Provide the [x, y] coordinate of the cell's center where the given text is located.  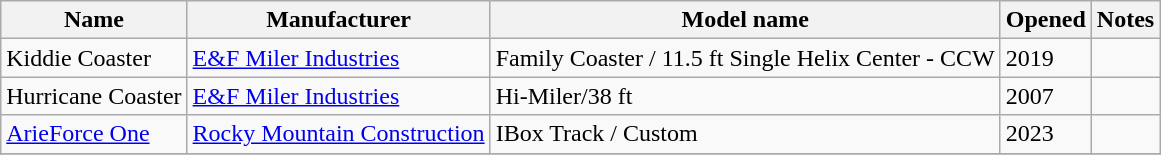
Hi-Miler/38 ft [745, 96]
2023 [1046, 134]
Name [94, 20]
2019 [1046, 58]
Notes [1125, 20]
Rocky Mountain Construction [338, 134]
IBox Track / Custom [745, 134]
Model name [745, 20]
Kiddie Coaster [94, 58]
Manufacturer [338, 20]
Opened [1046, 20]
Hurricane Coaster [94, 96]
2007 [1046, 96]
Family Coaster / 11.5 ft Single Helix Center - CCW [745, 58]
ArieForce One [94, 134]
